Find where the given text appears and provide that cell's center as [X, Y] coordinate. 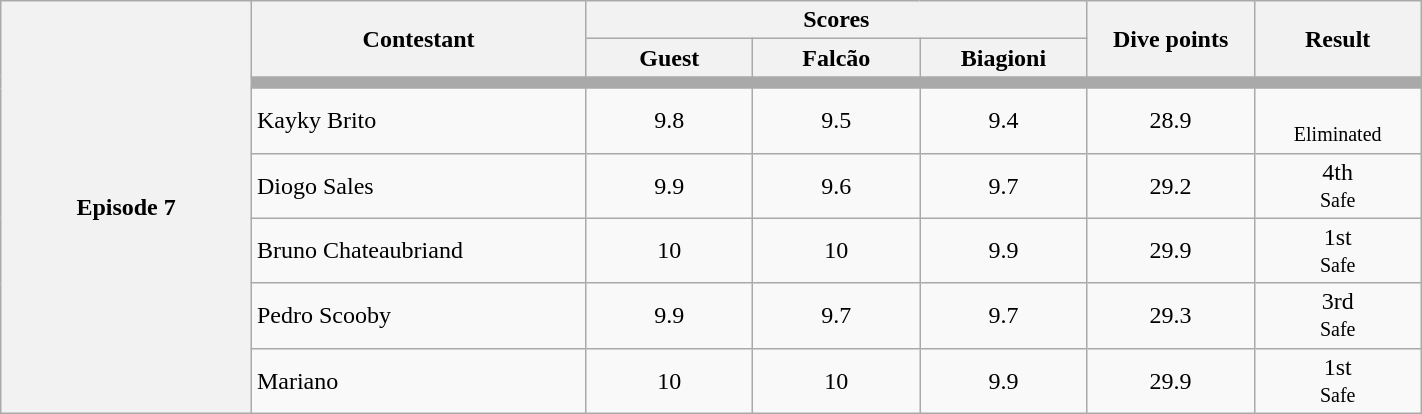
29.3 [1170, 316]
Diogo Sales [418, 186]
29.2 [1170, 186]
Eliminated [1338, 120]
Guest [670, 58]
9.5 [836, 120]
Bruno Chateaubriand [418, 250]
4thSafe [1338, 186]
9.8 [670, 120]
Result [1338, 39]
Pedro Scooby [418, 316]
Episode 7 [126, 207]
Falcão [836, 58]
9.4 [1004, 120]
3rdSafe [1338, 316]
Kayky Brito [418, 120]
Biagioni [1004, 58]
Scores [836, 20]
28.9 [1170, 120]
Mariano [418, 380]
9.6 [836, 186]
Dive points [1170, 39]
Contestant [418, 39]
